Capture the cell that displays the provided text and extract its (x, y) central coordinate. 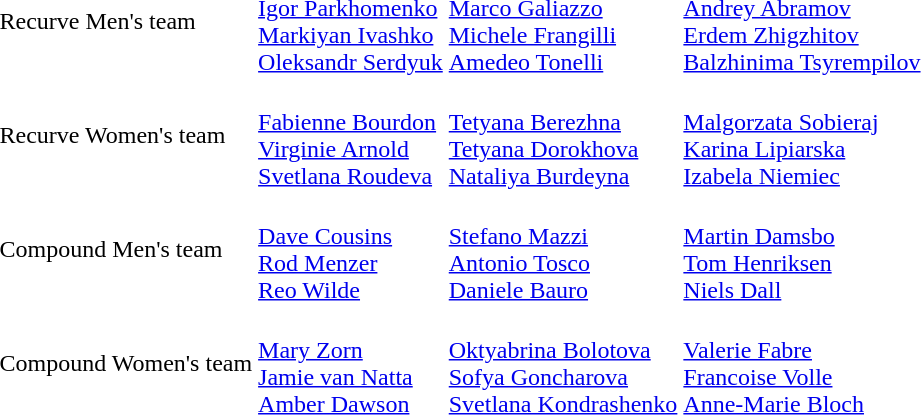
Dave CousinsRod MenzerReo Wilde (351, 250)
Fabienne BourdonVirginie ArnoldSvetlana Roudeva (351, 136)
Tetyana BerezhnaTetyana DorokhovaNataliya Burdeyna (563, 136)
Stefano MazziAntonio ToscoDaniele Bauro (563, 250)
